Pinpoint the cell where the given text exists, returning its (x, y) midpoint coordinate. 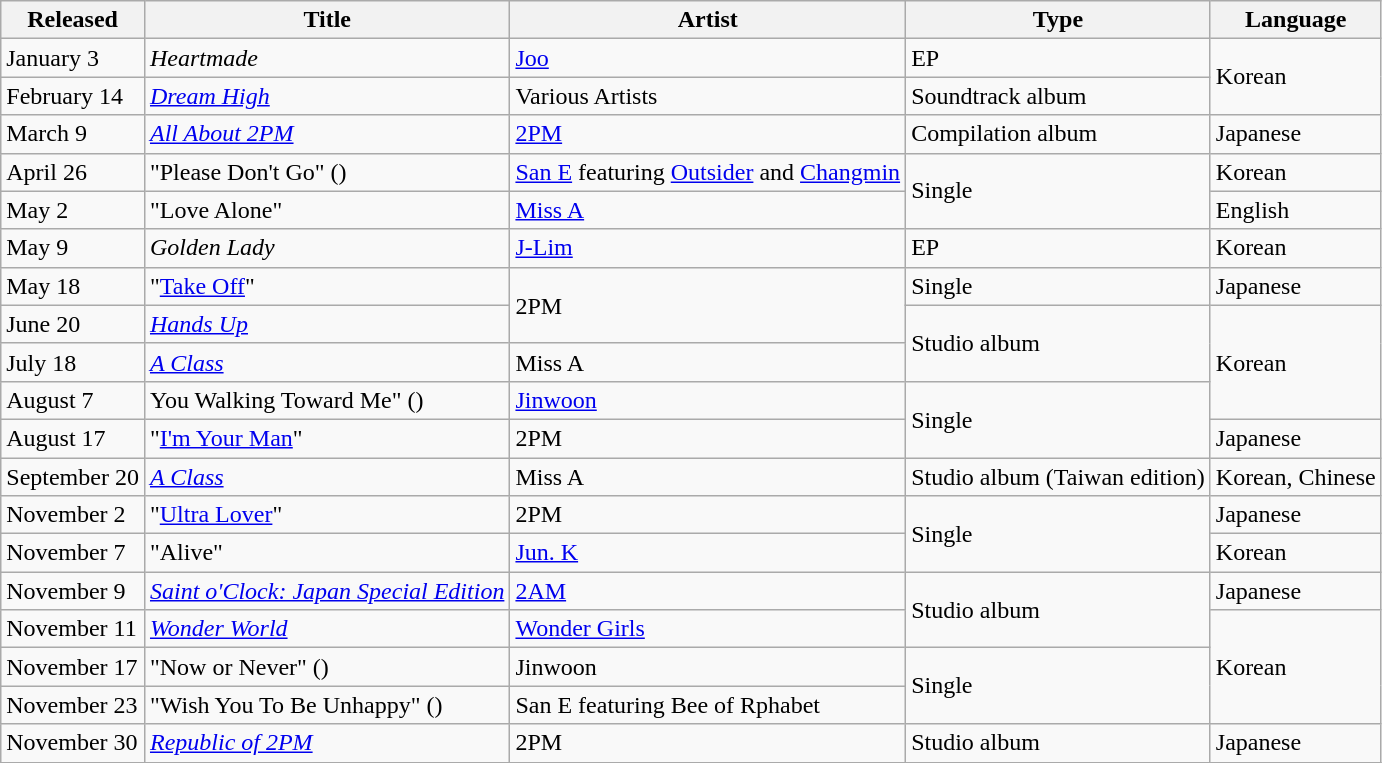
November 11 (73, 629)
November 2 (73, 515)
Various Artists (708, 96)
May 2 (73, 210)
August 7 (73, 400)
Joo (708, 58)
Golden Lady (326, 248)
March 9 (73, 134)
April 26 (73, 172)
"I'm Your Man" (326, 438)
Jun. K (708, 553)
February 14 (73, 96)
Title (326, 20)
November 30 (73, 743)
"Alive" (326, 553)
Studio album (Taiwan edition) (1058, 477)
Compilation album (1058, 134)
All About 2PM (326, 134)
Language (1296, 20)
2AM (708, 591)
English (1296, 210)
Republic of 2PM (326, 743)
June 20 (73, 324)
Saint o'Clock: Japan Special Edition (326, 591)
J-Lim (708, 248)
November 7 (73, 553)
Heartmade (326, 58)
"Ultra Lover" (326, 515)
November 17 (73, 667)
"Love Alone" (326, 210)
Released (73, 20)
July 18 (73, 362)
Soundtrack album (1058, 96)
September 20 (73, 477)
November 9 (73, 591)
You Walking Toward Me" () (326, 400)
Wonder World (326, 629)
Type (1058, 20)
May 9 (73, 248)
Korean, Chinese (1296, 477)
San E featuring Outsider and Changmin (708, 172)
"Take Off" (326, 286)
May 18 (73, 286)
August 17 (73, 438)
"Wish You To Be Unhappy" () (326, 705)
Dream High (326, 96)
November 23 (73, 705)
Hands Up (326, 324)
"Please Don't Go" () (326, 172)
Artist (708, 20)
Wonder Girls (708, 629)
January 3 (73, 58)
San E featuring Bee of Rphabet (708, 705)
"Now or Never" () (326, 667)
